Return [X, Y] of the center of cell containing provided text 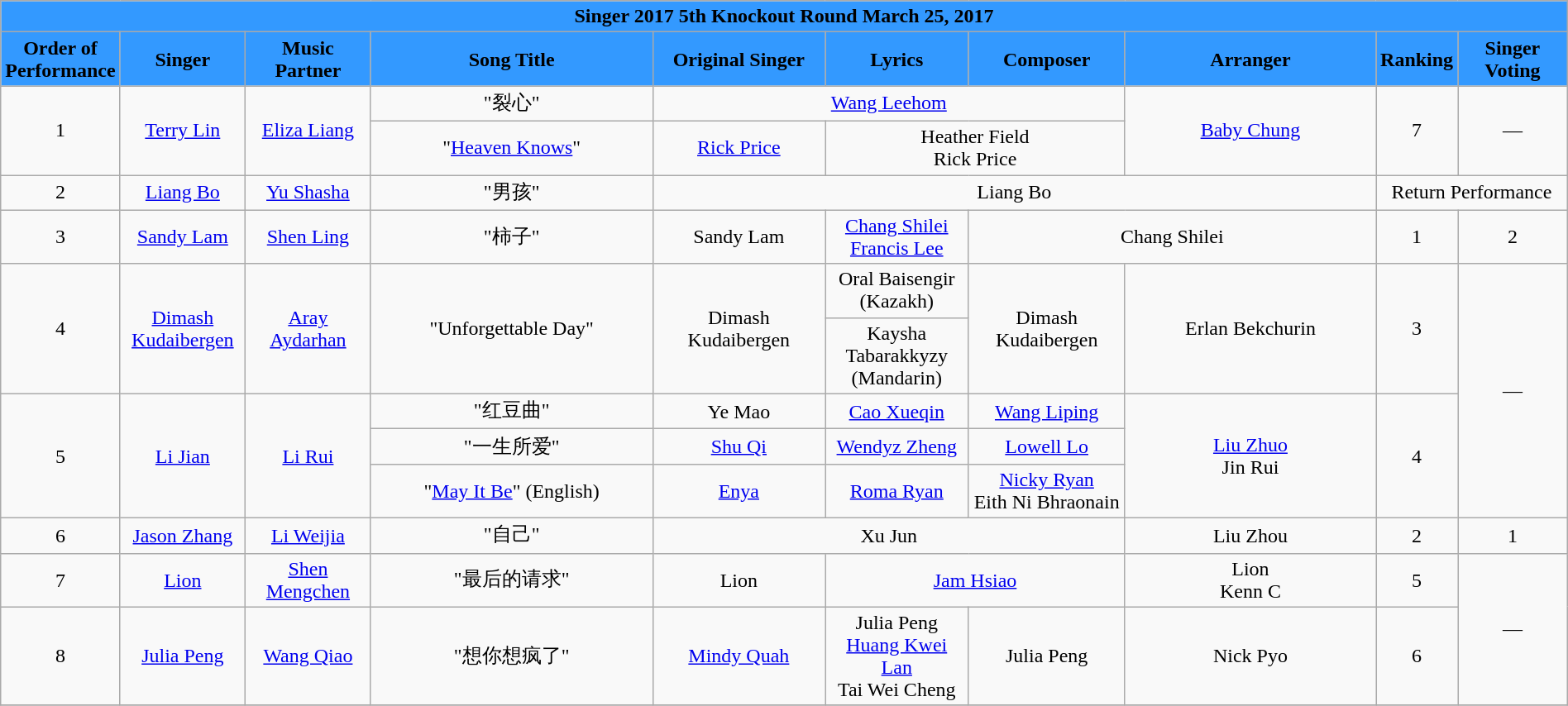
Yu Shasha [308, 193]
"自己" [511, 536]
"想你想疯了" [511, 656]
Composer [1047, 60]
Baby Chung [1250, 131]
Original Singer [739, 60]
Shen Mengchen [308, 580]
Singer [183, 60]
Lyrics [896, 60]
Roma Ryan [896, 491]
Ranking [1417, 60]
Liu Zhuo Jin Rui [1250, 456]
Rick Price [739, 147]
Shu Qi [739, 446]
Wendyz Zheng [896, 446]
Cao Xueqin [896, 412]
Heather Field Rick Price [976, 147]
Wang Qiao [308, 656]
Lowell Lo [1047, 446]
Li Rui [308, 456]
"柿子" [511, 236]
"裂心" [511, 104]
Oral Baisengir (Kazakh) [896, 291]
"Heaven Knows" [511, 147]
Chang Shilei Francis Lee [896, 236]
Li Jian [183, 456]
Lion Kenn C [1250, 580]
Music Partner [308, 60]
Ye Mao [739, 412]
Enya [739, 491]
Nicky Ryan Eith Ni Bhraonain [1047, 491]
Arranger [1250, 60]
Erlan Bekchurin [1250, 329]
"Unforgettable Day" [511, 329]
Singer Voting [1513, 60]
Singer 2017 5th Knockout Round March 25, 2017 [784, 17]
Kaysha Tabarakkyzy (Mandarin) [896, 355]
Jam Hsiao [976, 580]
Eliza Liang [308, 131]
Chang Shilei [1173, 236]
Nick Pyo [1250, 656]
Xu Jun [888, 536]
Li Weijia [308, 536]
Julia PengHuang Kwei LanTai Wei Cheng [896, 656]
8 [60, 656]
Wang Leehom [888, 104]
Wang Liping [1047, 412]
"May It Be" (English) [511, 491]
"男孩" [511, 193]
Order of Performance [60, 60]
Return Performance [1472, 193]
Shen Ling [308, 236]
"一生所爱" [511, 446]
Terry Lin [183, 131]
Liu Zhou [1250, 536]
Aray Aydarhan [308, 329]
Mindy Quah [739, 656]
"红豆曲" [511, 412]
"最后的请求" [511, 580]
Song Title [511, 60]
Jason Zhang [183, 536]
